Determine the [X, Y] coordinate at the center of the cell enclosing the given text.  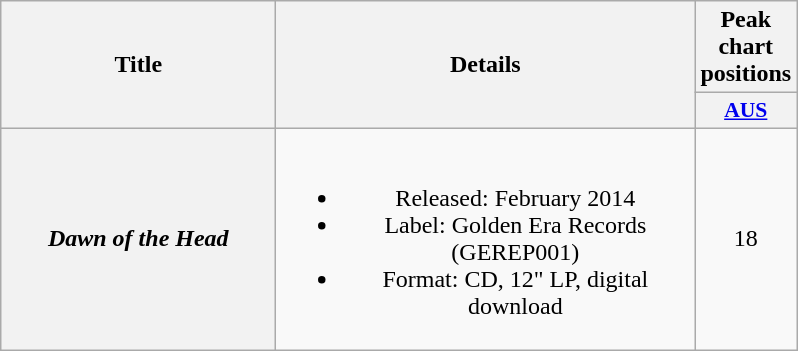
AUS [746, 111]
Peak chart positions [746, 47]
Details [486, 65]
Title [138, 65]
Released: February 2014Label: Golden Era Records (GEREP001)Format: CD, 12" LP, digital download [486, 238]
18 [746, 238]
Dawn of the Head [138, 238]
